Return the (X, Y) coordinate for the center point of the cell that contains the specified text.  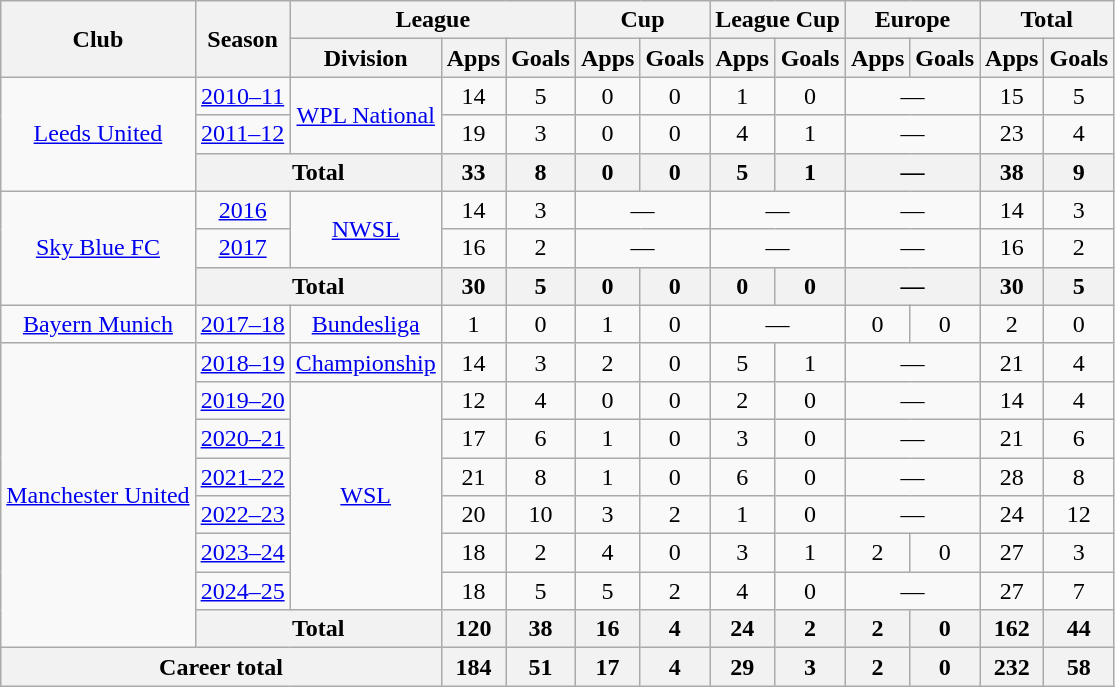
2019–20 (242, 400)
58 (1079, 667)
2023–24 (242, 553)
League (432, 20)
Career total (221, 667)
28 (1012, 477)
120 (473, 629)
44 (1079, 629)
2017–18 (242, 324)
184 (473, 667)
2022–23 (242, 515)
Club (98, 39)
Sky Blue FC (98, 248)
2018–19 (242, 362)
Division (366, 58)
51 (541, 667)
2021–22 (242, 477)
2020–21 (242, 438)
29 (742, 667)
19 (473, 134)
9 (1079, 172)
Bayern Munich (98, 324)
10 (541, 515)
League Cup (778, 20)
2011–12 (242, 134)
33 (473, 172)
2016 (242, 210)
WSL (366, 495)
WPL National (366, 115)
23 (1012, 134)
20 (473, 515)
Bundesliga (366, 324)
7 (1079, 591)
2017 (242, 248)
Cup (642, 20)
2010–11 (242, 96)
Season (242, 39)
Manchester United (98, 495)
232 (1012, 667)
NWSL (366, 229)
2024–25 (242, 591)
162 (1012, 629)
Europe (912, 20)
Leeds United (98, 134)
15 (1012, 96)
Championship (366, 362)
